Provide the [x, y] coordinate of the cell's center where the given text is located.  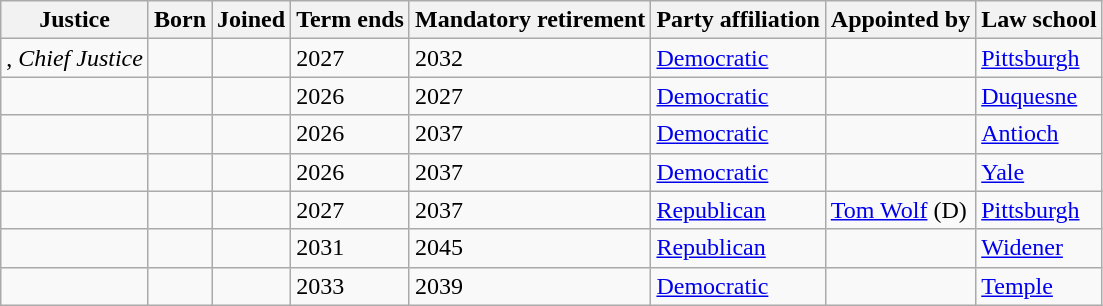
Mandatory retirement [530, 20]
Appointed by [900, 20]
Party affiliation [738, 20]
Antioch [1039, 134]
2033 [350, 286]
2039 [530, 286]
Justice [75, 20]
Temple [1039, 286]
Widener [1039, 248]
Law school [1039, 20]
Term ends [350, 20]
2032 [530, 58]
2045 [530, 248]
2031 [350, 248]
Joined [252, 20]
Yale [1039, 172]
Tom Wolf (D) [900, 210]
, Chief Justice [75, 58]
Duquesne [1039, 96]
Born [180, 20]
